Search for the cell housing the specified text and yield its (x, y) center coordinate. 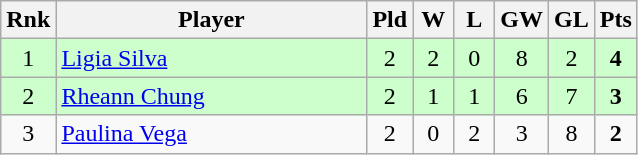
6 (522, 96)
L (474, 20)
4 (616, 58)
7 (572, 96)
GW (522, 20)
Pts (616, 20)
GL (572, 20)
Rnk (28, 20)
Pld (390, 20)
Player (212, 20)
Paulina Vega (212, 134)
W (434, 20)
Rheann Chung (212, 96)
Ligia Silva (212, 58)
